Identify which cell holds the provided text, then report its [x, y] central coordinate. 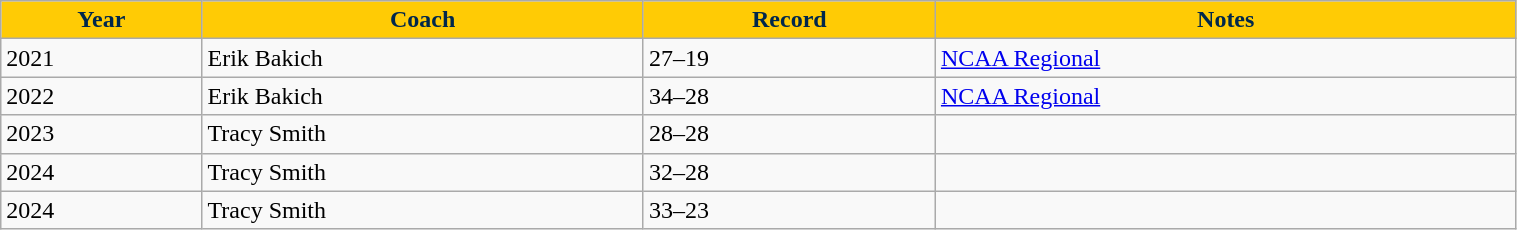
2021 [102, 58]
2023 [102, 134]
34–28 [789, 96]
Coach [422, 20]
33–23 [789, 210]
Year [102, 20]
Notes [1226, 20]
32–28 [789, 172]
27–19 [789, 58]
28–28 [789, 134]
Record [789, 20]
2022 [102, 96]
